Return the [x, y] coordinate for the center point of the cell that contains the specified text.  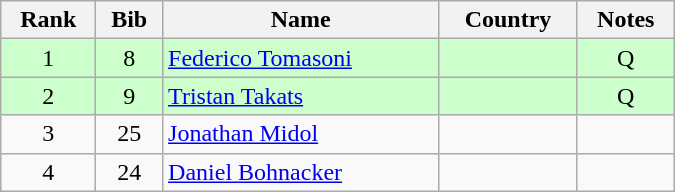
25 [130, 134]
3 [48, 134]
Federico Tomasoni [301, 58]
Rank [48, 20]
Country [508, 20]
Daniel Bohnacker [301, 172]
1 [48, 58]
4 [48, 172]
24 [130, 172]
8 [130, 58]
Tristan Takats [301, 96]
2 [48, 96]
Bib [130, 20]
Name [301, 20]
Jonathan Midol [301, 134]
9 [130, 96]
Notes [626, 20]
